Return [X, Y] of the center of cell containing provided text 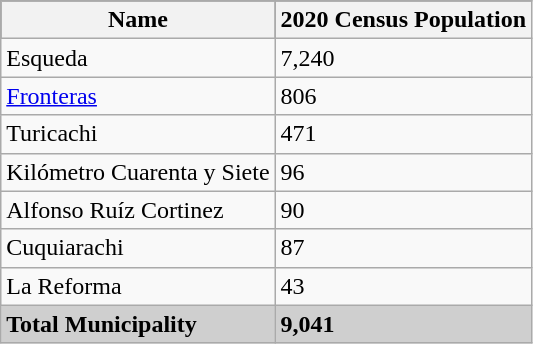
471 [403, 134]
Cuquiarachi [138, 248]
806 [403, 96]
Alfonso Ruíz Cortinez [138, 210]
Fronteras [138, 96]
Kilómetro Cuarenta y Siete [138, 172]
Esqueda [138, 58]
Total Municipality [138, 324]
43 [403, 286]
Name [138, 20]
2020 Census Population [403, 20]
87 [403, 248]
96 [403, 172]
La Reforma [138, 286]
7,240 [403, 58]
90 [403, 210]
Turicachi [138, 134]
9,041 [403, 324]
